Capture the cell that displays the provided text and extract its (X, Y) central coordinate. 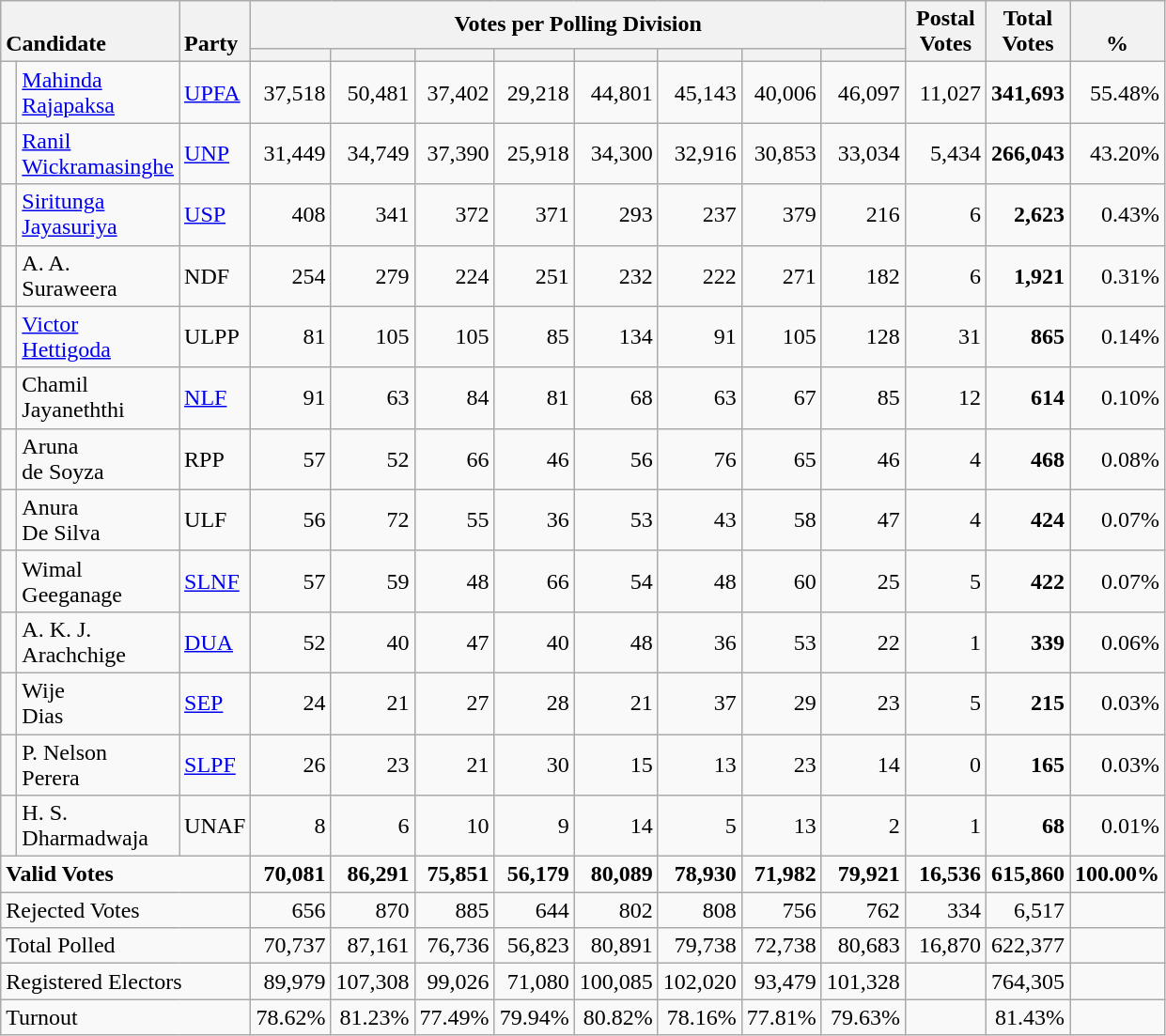
70,081 (291, 874)
28 (534, 703)
0.14% (1118, 336)
UPFA (215, 92)
86,291 (372, 874)
70,737 (291, 946)
37 (699, 703)
33,034 (863, 154)
762 (863, 910)
93,479 (782, 982)
0.01% (1118, 827)
15 (616, 765)
808 (699, 910)
SiritungaJayasuriya (98, 214)
279 (372, 276)
0.08% (1118, 458)
756 (782, 910)
PostalVotes (945, 32)
80,683 (863, 946)
Party (215, 32)
32,916 (699, 154)
100.00% (1118, 874)
79,738 (699, 946)
468 (1028, 458)
89,979 (291, 982)
Total Polled (126, 946)
87,161 (372, 946)
Turnout (126, 1017)
56,179 (534, 874)
AnuraDe Silva (98, 520)
MahindaRajapaksa (98, 92)
SLPF (215, 765)
59 (372, 580)
134 (616, 336)
58 (782, 520)
31 (945, 336)
870 (372, 910)
334 (945, 910)
79.94% (534, 1017)
644 (534, 910)
40,006 (782, 92)
30 (534, 765)
A. A.Suraweera (98, 276)
% (1118, 32)
25 (863, 580)
16,870 (945, 946)
Valid Votes (126, 874)
0 (945, 765)
SLNF (215, 580)
RPP (215, 458)
31,449 (291, 154)
ChamilJayaneththi (98, 398)
6,517 (1028, 910)
100,085 (616, 982)
81.43% (1028, 1017)
764,305 (1028, 982)
222 (699, 276)
271 (782, 276)
55.48% (1118, 92)
NDF (215, 276)
266,043 (1028, 154)
656 (291, 910)
34,749 (372, 154)
UNAF (215, 827)
1,921 (1028, 276)
USP (215, 214)
67 (782, 398)
216 (863, 214)
80.82% (616, 1017)
78.16% (699, 1017)
50,481 (372, 92)
55 (455, 520)
0.43% (1118, 214)
293 (616, 214)
71,080 (534, 982)
224 (455, 276)
ULF (215, 520)
79.63% (863, 1017)
79,921 (863, 874)
84 (455, 398)
128 (863, 336)
614 (1028, 398)
VictorHettigoda (98, 336)
72,738 (782, 946)
56,823 (534, 946)
232 (616, 276)
78.62% (291, 1017)
22 (863, 642)
WijeDias (98, 703)
16,536 (945, 874)
54 (616, 580)
379 (782, 214)
802 (616, 910)
0.10% (1118, 398)
A. K. J.Arachchige (98, 642)
8 (291, 827)
182 (863, 276)
Total Votes (1028, 32)
60 (782, 580)
26 (291, 765)
37,402 (455, 92)
371 (534, 214)
78,930 (699, 874)
101,328 (863, 982)
81.23% (372, 1017)
34,300 (616, 154)
WimalGeeganage (98, 580)
615,860 (1028, 874)
424 (1028, 520)
46,097 (863, 92)
339 (1028, 642)
43.20% (1118, 154)
71,982 (782, 874)
H. S.Dharmadwaja (98, 827)
Arunade Soyza (98, 458)
30,853 (782, 154)
25,918 (534, 154)
341 (372, 214)
5,434 (945, 154)
72 (372, 520)
341,693 (1028, 92)
254 (291, 276)
408 (291, 214)
P. NelsonPerera (98, 765)
885 (455, 910)
76,736 (455, 946)
422 (1028, 580)
44,801 (616, 92)
Rejected Votes (126, 910)
RanilWickramasinghe (98, 154)
0.06% (1118, 642)
372 (455, 214)
102,020 (699, 982)
251 (534, 276)
DUA (215, 642)
29,218 (534, 92)
NLF (215, 398)
11,027 (945, 92)
29 (782, 703)
107,308 (372, 982)
45,143 (699, 92)
77.81% (782, 1017)
ULPP (215, 336)
2 (863, 827)
0.31% (1118, 276)
37,390 (455, 154)
80,089 (616, 874)
12 (945, 398)
27 (455, 703)
622,377 (1028, 946)
43 (699, 520)
9 (534, 827)
SEP (215, 703)
37,518 (291, 92)
Candidate (90, 32)
UNP (215, 154)
165 (1028, 765)
237 (699, 214)
2,623 (1028, 214)
865 (1028, 336)
99,026 (455, 982)
75,851 (455, 874)
24 (291, 703)
76 (699, 458)
80,891 (616, 946)
Votes per Polling Division (578, 24)
65 (782, 458)
215 (1028, 703)
Registered Electors (126, 982)
77.49% (455, 1017)
10 (455, 827)
